Return [x, y] of the center of cell containing provided text 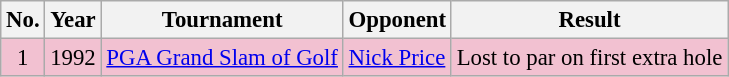
PGA Grand Slam of Golf [222, 58]
Year [73, 20]
Opponent [397, 20]
Tournament [222, 20]
1992 [73, 58]
Lost to par on first extra hole [589, 58]
Result [589, 20]
1 [23, 58]
Nick Price [397, 58]
No. [23, 20]
